Capture the cell that displays the provided text and extract its [x, y] central coordinate. 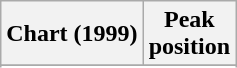
Chart (1999) [72, 34]
Peakposition [189, 34]
